Output the (X, Y) coordinate of the center of the cell containing the given text.  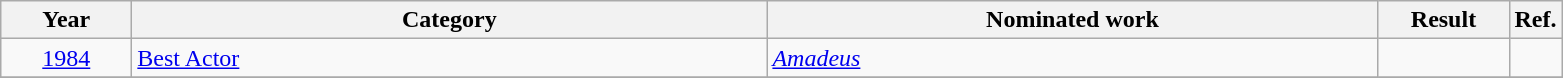
Amadeus (1072, 58)
Result (1444, 20)
Best Actor (450, 58)
Year (66, 20)
Category (450, 20)
1984 (66, 58)
Ref. (1536, 20)
Nominated work (1072, 20)
